Output the [X, Y] coordinate of the center of the cell containing the given text.  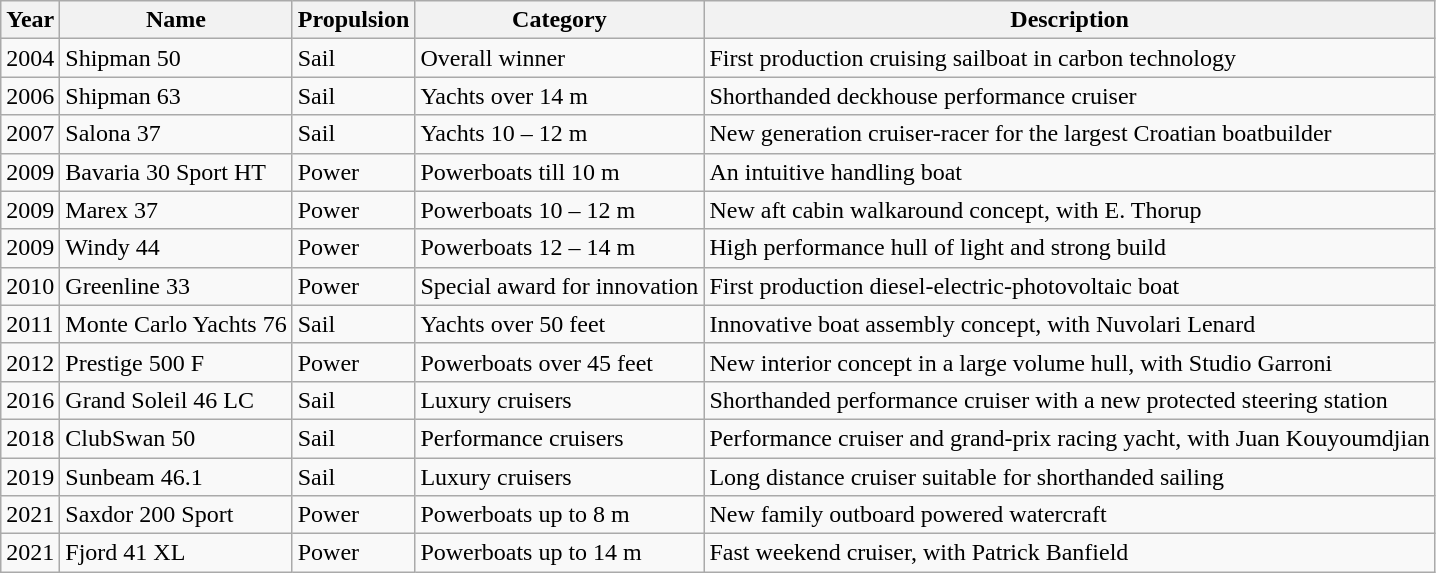
Fast weekend cruiser, with Patrick Banfield [1070, 553]
Sunbeam 46.1 [176, 477]
2016 [30, 400]
Fjord 41 XL [176, 553]
Innovative boat assembly concept, with Nuvolari Lenard [1070, 324]
Bavaria 30 Sport HT [176, 172]
New interior concept in a large volume hull, with Studio Garroni [1070, 362]
Prestige 500 F [176, 362]
Yachts 10 – 12 m [560, 134]
Salona 37 [176, 134]
2011 [30, 324]
An intuitive handling boat [1070, 172]
Yachts over 14 m [560, 96]
Yachts over 50 feet [560, 324]
Saxdor 200 Sport [176, 515]
ClubSwan 50 [176, 438]
2019 [30, 477]
Powerboats up to 8 m [560, 515]
Grand Soleil 46 LC [176, 400]
Propulsion [354, 20]
Marex 37 [176, 210]
Performance cruiser and grand-prix racing yacht, with Juan Kouyoumdjian [1070, 438]
Greenline 33 [176, 286]
Name [176, 20]
2012 [30, 362]
New family outboard powered watercraft [1070, 515]
Year [30, 20]
Special award for innovation [560, 286]
Powerboats 12 – 14 m [560, 248]
Long distance cruiser suitable for shorthanded sailing [1070, 477]
Shipman 50 [176, 58]
First production diesel-electric-photovoltaic boat [1070, 286]
Powerboats up to 14 m [560, 553]
Powerboats till 10 m [560, 172]
New aft cabin walkaround concept, with E. Thorup [1070, 210]
Performance cruisers [560, 438]
High performance hull of light and strong build [1070, 248]
Shorthanded performance cruiser with a new protected steering station [1070, 400]
First production cruising sailboat in carbon technology [1070, 58]
Powerboats over 45 feet [560, 362]
Windy 44 [176, 248]
Overall winner [560, 58]
Category [560, 20]
Monte Carlo Yachts 76 [176, 324]
2007 [30, 134]
Description [1070, 20]
Shorthanded deckhouse performance cruiser [1070, 96]
2006 [30, 96]
New generation cruiser-racer for the largest Croatian boatbuilder [1070, 134]
2010 [30, 286]
Powerboats 10 – 12 m [560, 210]
Shipman 63 [176, 96]
2004 [30, 58]
2018 [30, 438]
